From the cell containing the given text, extract its center point as (x, y) coordinate. 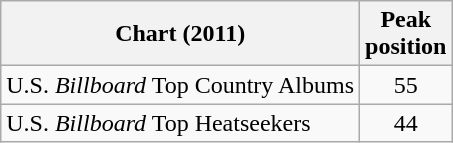
55 (406, 85)
Peakposition (406, 34)
U.S. Billboard Top Country Albums (180, 85)
U.S. Billboard Top Heatseekers (180, 123)
44 (406, 123)
Chart (2011) (180, 34)
